Output the (x, y) coordinate of the center of the cell containing the given text.  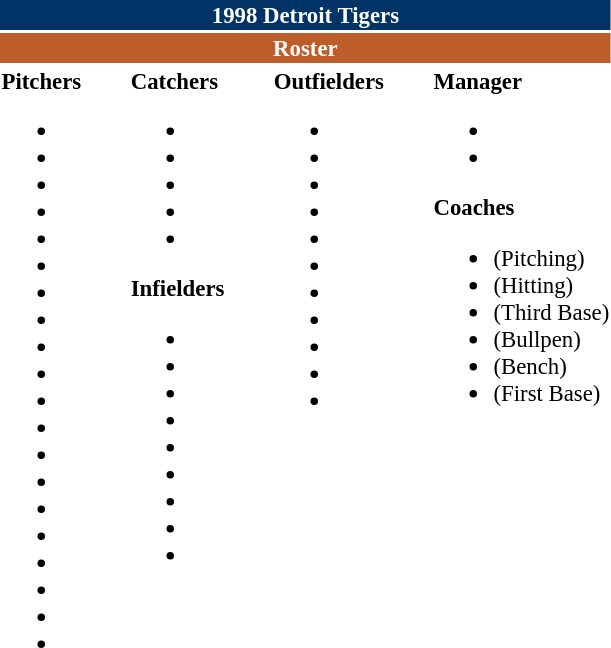
1998 Detroit Tigers (306, 15)
Roster (306, 48)
